Capture the cell that displays the provided text and extract its [X, Y] central coordinate. 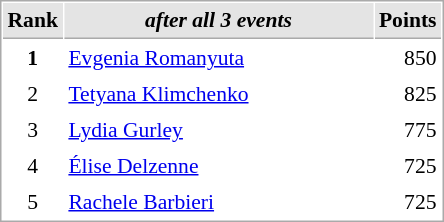
1 [32, 57]
after all 3 events [218, 21]
Evgenia Romanyuta [218, 57]
Rank [32, 21]
2 [32, 93]
Tetyana Klimchenko [218, 93]
Élise Delzenne [218, 165]
Rachele Barbieri [218, 201]
3 [32, 129]
775 [408, 129]
5 [32, 201]
4 [32, 165]
Points [408, 21]
850 [408, 57]
825 [408, 93]
Lydia Gurley [218, 129]
